Determine the [X, Y] coordinate at the center of the cell enclosing the given text.  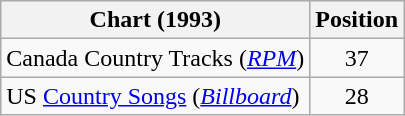
Canada Country Tracks (RPM) [156, 58]
Chart (1993) [156, 20]
Position [357, 20]
US Country Songs (Billboard) [156, 96]
28 [357, 96]
37 [357, 58]
